Return the (x, y) coordinate for the center point of the cell that contains the specified text.  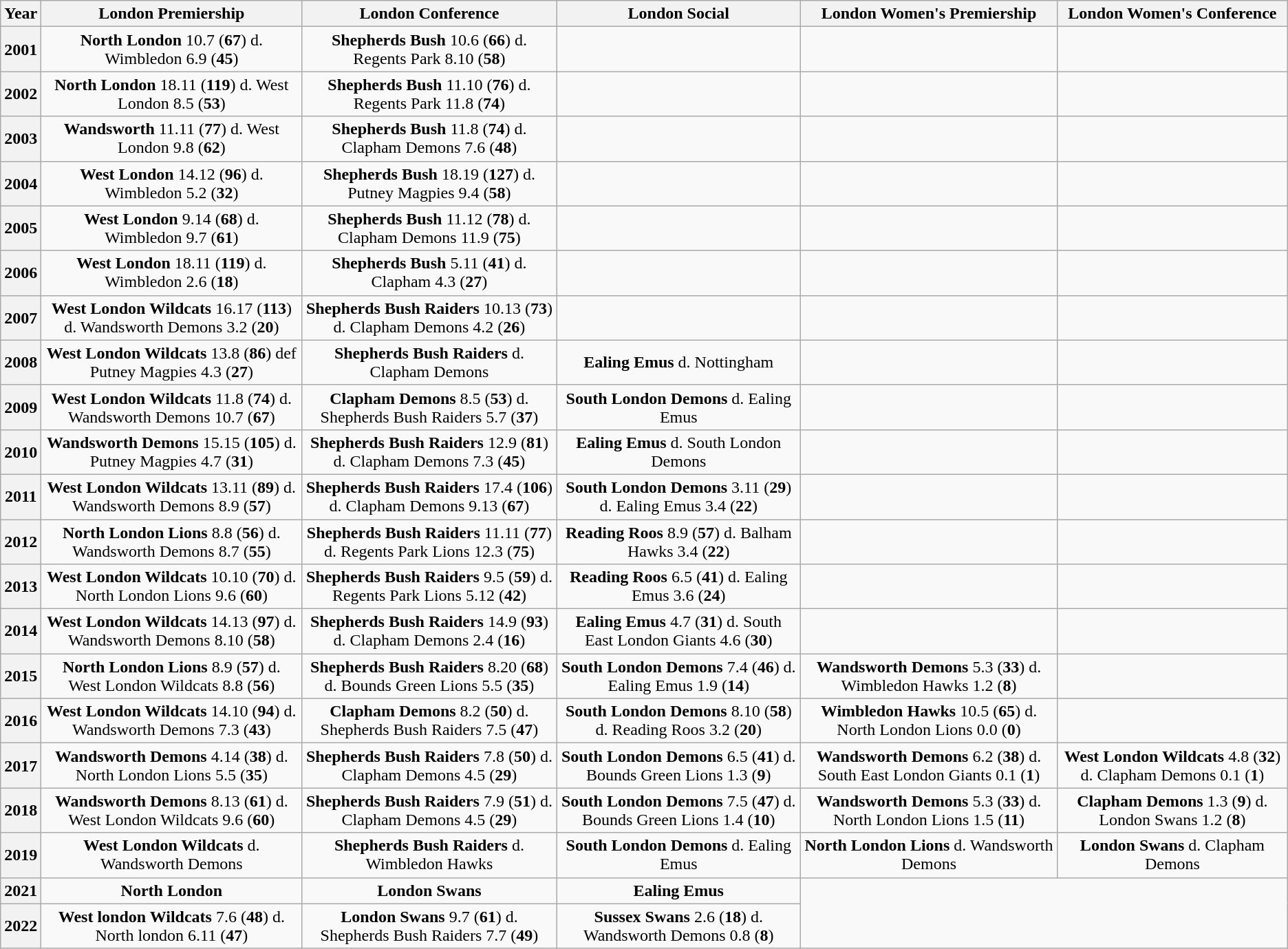
South London Demons 7.5 (47) d. Bounds Green Lions 1.4 (10) (678, 811)
South London Demons 3.11 (29) d. Ealing Emus 3.4 (22) (678, 497)
2004 (21, 183)
South London Demons 6.5 (41) d. Bounds Green Lions 1.3 (9) (678, 765)
London Women's Premiership (929, 14)
West London Wildcats 16.17 (113) d. Wandsworth Demons 3.2 (20) (172, 318)
West London Wildcats 11.8 (74) d. Wandsworth Demons 10.7 (67) (172, 407)
2018 (21, 811)
2002 (21, 94)
Wimbledon Hawks 10.5 (65) d. North London Lions 0.0 (0) (929, 721)
North London 10.7 (67) d. Wimbledon 6.9 (45) (172, 50)
2019 (21, 855)
Shepherds Bush 11.12 (78) d. Clapham Demons 11.9 (75) (429, 228)
Clapham Demons 8.5 (53) d. Shepherds Bush Raiders 5.7 (37) (429, 407)
Wandsworth Demons 5.3 (33) d. North London Lions 1.5 (11) (929, 811)
2022 (21, 926)
West London Wildcats 13.11 (89) d. Wandsworth Demons 8.9 (57) (172, 497)
West London Wildcats 10.10 (70) d. North London Lions 9.6 (60) (172, 586)
South London Demons 8.10 (58) d. Reading Roos 3.2 (20) (678, 721)
Ealing Emus d. South London Demons (678, 451)
2017 (21, 765)
West London 18.11 (119) d. Wimbledon 2.6 (18) (172, 273)
London Women's Conference (1172, 14)
Wandsworth Demons 15.15 (105) d. Putney Magpies 4.7 (31) (172, 451)
Shepherds Bush Raiders 17.4 (106) d. Clapham Demons 9.13 (67) (429, 497)
Shepherds Bush Raiders 11.11 (77) d. Regents Park Lions 12.3 (75) (429, 541)
Shepherds Bush 10.6 (66) d. Regents Park 8.10 (58) (429, 50)
2021 (21, 891)
Shepherds Bush Raiders 7.8 (50) d. Clapham Demons 4.5 (29) (429, 765)
2015 (21, 676)
2008 (21, 362)
West London Wildcats 13.8 (86) def Putney Magpies 4.3 (27) (172, 362)
North London Lions d. Wandsworth Demons (929, 855)
Wandsworth Demons 5.3 (33) d. Wimbledon Hawks 1.2 (8) (929, 676)
West London Wildcats 14.13 (97) d. Wandsworth Demons 8.10 (58) (172, 632)
London Swans (429, 891)
Reading Roos 6.5 (41) d. Ealing Emus 3.6 (24) (678, 586)
Shepherds Bush Raiders 12.9 (81) d. Clapham Demons 7.3 (45) (429, 451)
Wandsworth 11.11 (77) d. West London 9.8 (62) (172, 139)
Reading Roos 8.9 (57) d. Balham Hawks 3.4 (22) (678, 541)
Shepherds Bush 11.8 (74) d. Clapham Demons 7.6 (48) (429, 139)
West london Wildcats 7.6 (48) d. North london 6.11 (47) (172, 926)
2009 (21, 407)
Ealing Emus d. Nottingham (678, 362)
Wandsworth Demons 6.2 (38) d. South East London Giants 0.1 (1) (929, 765)
2010 (21, 451)
West London 9.14 (68) d. Wimbledon 9.7 (61) (172, 228)
Shepherds Bush Raiders 7.9 (51) d. Clapham Demons 4.5 (29) (429, 811)
Shepherds Bush 18.19 (127) d. Putney Magpies 9.4 (58) (429, 183)
2001 (21, 50)
2013 (21, 586)
2012 (21, 541)
London Conference (429, 14)
North London Lions 8.9 (57) d. West London Wildcats 8.8 (56) (172, 676)
Wandsworth Demons 4.14 (38) d. North London Lions 5.5 (35) (172, 765)
Ealing Emus (678, 891)
Shepherds Bush Raiders d. Clapham Demons (429, 362)
Shepherds Bush Raiders d. Wimbledon Hawks (429, 855)
South London Demons 7.4 (46) d. Ealing Emus 1.9 (14) (678, 676)
Shepherds Bush 5.11 (41) d. Clapham 4.3 (27) (429, 273)
Clapham Demons 1.3 (9) d. London Swans 1.2 (8) (1172, 811)
North London (172, 891)
London Swans d. Clapham Demons (1172, 855)
North London Lions 8.8 (56) d. Wandsworth Demons 8.7 (55) (172, 541)
2007 (21, 318)
London Social (678, 14)
2016 (21, 721)
Ealing Emus 4.7 (31) d. South East London Giants 4.6 (30) (678, 632)
Year (21, 14)
London Premiership (172, 14)
London Swans 9.7 (61) d. Shepherds Bush Raiders 7.7 (49) (429, 926)
Clapham Demons 8.2 (50) d. Shepherds Bush Raiders 7.5 (47) (429, 721)
Shepherds Bush Raiders 14.9 (93) d. Clapham Demons 2.4 (16) (429, 632)
Wandsworth Demons 8.13 (61) d. West London Wildcats 9.6 (60) (172, 811)
Shepherds Bush Raiders 8.20 (68) d. Bounds Green Lions 5.5 (35) (429, 676)
Shepherds Bush Raiders 10.13 (73) d. Clapham Demons 4.2 (26) (429, 318)
West London Wildcats 4.8 (32) d. Clapham Demons 0.1 (1) (1172, 765)
West London Wildcats d. Wandsworth Demons (172, 855)
2011 (21, 497)
2014 (21, 632)
Sussex Swans 2.6 (18) d. Wandsworth Demons 0.8 (8) (678, 926)
West London Wildcats 14.10 (94) d. Wandsworth Demons 7.3 (43) (172, 721)
West London 14.12 (96) d. Wimbledon 5.2 (32) (172, 183)
2003 (21, 139)
Shepherds Bush Raiders 9.5 (59) d. Regents Park Lions 5.12 (42) (429, 586)
Shepherds Bush 11.10 (76) d. Regents Park 11.8 (74) (429, 94)
2005 (21, 228)
2006 (21, 273)
North London 18.11 (119) d. West London 8.5 (53) (172, 94)
